Extract the [x, y] coordinate from the center of the cell holding the provided text.  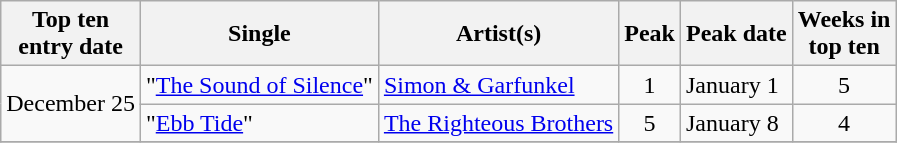
Top tenentry date [71, 34]
The Righteous Brothers [498, 123]
1 [650, 85]
"Ebb Tide" [259, 123]
December 25 [71, 104]
Weeks intop ten [844, 34]
Peak date [736, 34]
Simon & Garfunkel [498, 85]
"The Sound of Silence" [259, 85]
Peak [650, 34]
4 [844, 123]
Artist(s) [498, 34]
Single [259, 34]
January 1 [736, 85]
January 8 [736, 123]
